Output the [X, Y] coordinate of the center of the cell containing the given text.  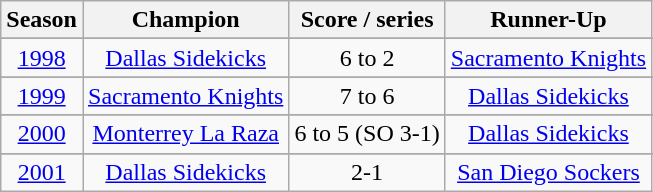
Monterrey La Raza [185, 134]
Season [42, 20]
San Diego Sockers [548, 172]
6 to 2 [367, 58]
1999 [42, 96]
Score / series [367, 20]
Runner-Up [548, 20]
1998 [42, 58]
2-1 [367, 172]
2000 [42, 134]
6 to 5 (SO 3-1) [367, 134]
Champion [185, 20]
7 to 6 [367, 96]
2001 [42, 172]
